Detect which cell encompasses the target text, then output its [X, Y] center coordinate. 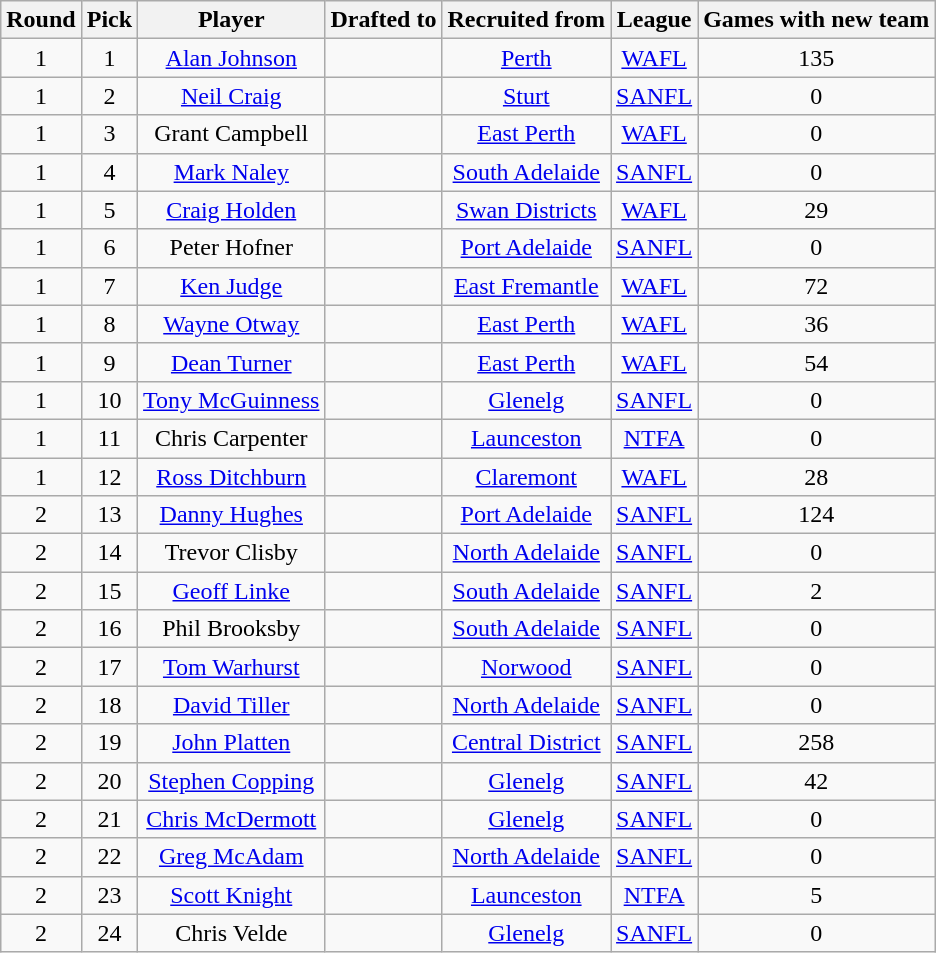
East Fremantle [526, 286]
Games with new team [816, 20]
Chris McDermott [232, 819]
Claremont [526, 477]
124 [816, 515]
13 [109, 515]
11 [109, 438]
7 [109, 286]
Ross Ditchburn [232, 477]
14 [109, 553]
Mark Naley [232, 172]
16 [109, 629]
54 [816, 362]
Phil Brooksby [232, 629]
4 [109, 172]
Trevor Clisby [232, 553]
Tom Warhurst [232, 667]
Round [41, 20]
36 [816, 324]
Norwood [526, 667]
72 [816, 286]
24 [109, 933]
Danny Hughes [232, 515]
10 [109, 400]
3 [109, 134]
20 [109, 781]
Drafted to [384, 20]
6 [109, 248]
Tony McGuinness [232, 400]
Player [232, 20]
15 [109, 591]
Scott Knight [232, 895]
David Tiller [232, 705]
23 [109, 895]
258 [816, 743]
22 [109, 857]
Swan Districts [526, 210]
John Platten [232, 743]
135 [816, 58]
Perth [526, 58]
12 [109, 477]
Grant Campbell [232, 134]
28 [816, 477]
League [654, 20]
Recruited from [526, 20]
Dean Turner [232, 362]
Wayne Otway [232, 324]
29 [816, 210]
Chris Velde [232, 933]
17 [109, 667]
Craig Holden [232, 210]
Chris Carpenter [232, 438]
Neil Craig [232, 96]
9 [109, 362]
Sturt [526, 96]
Peter Hofner [232, 248]
Pick [109, 20]
Stephen Copping [232, 781]
Geoff Linke [232, 591]
21 [109, 819]
18 [109, 705]
Central District [526, 743]
Alan Johnson [232, 58]
Ken Judge [232, 286]
19 [109, 743]
Greg McAdam [232, 857]
42 [816, 781]
8 [109, 324]
